Locate the cell with the specified text and output its (x, y) center coordinate. 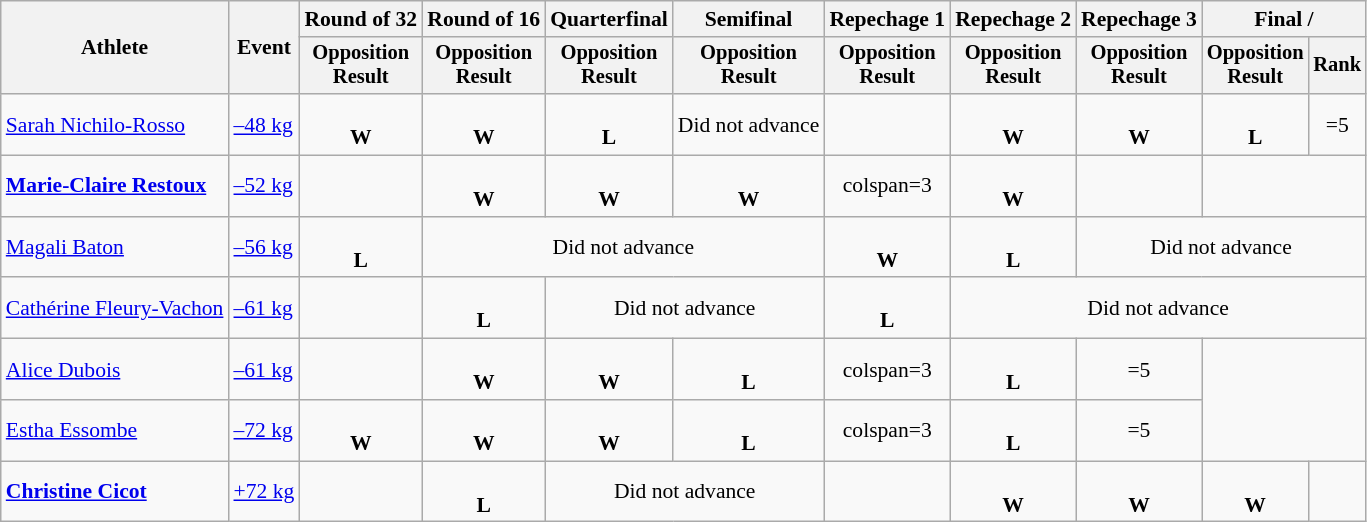
Cathérine Fleury-Vachon (115, 308)
–56 kg (264, 248)
Repechage 3 (1139, 19)
Event (264, 48)
Final / (1284, 19)
Repechage 1 (887, 19)
–52 kg (264, 186)
–48 kg (264, 124)
Round of 16 (484, 19)
+72 kg (264, 492)
Marie-Claire Restoux (115, 186)
Sarah Nichilo-Rosso (115, 124)
Christine Cicot (115, 492)
Repechage 2 (1013, 19)
Athlete (115, 48)
Magali Baton (115, 248)
Estha Essombe (115, 430)
Rank (1337, 66)
Round of 32 (360, 19)
Alice Dubois (115, 370)
Quarterfinal (609, 19)
–72 kg (264, 430)
Semifinal (749, 19)
